Provide the [X, Y] coordinate of the cell's center where the given text is located.  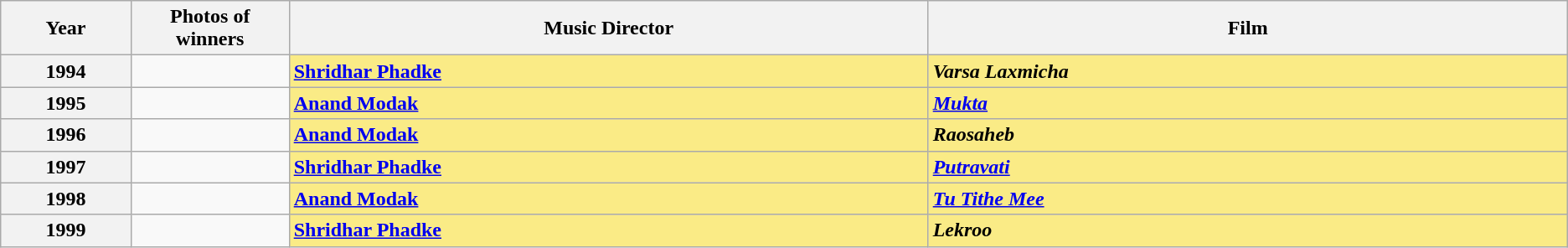
Lekroo [1248, 230]
Film [1248, 28]
Music Director [608, 28]
1998 [66, 199]
Varsa Laxmicha [1248, 71]
Photos of winners [209, 28]
1995 [66, 103]
Mukta [1248, 103]
Tu Tithe Mee [1248, 199]
1994 [66, 71]
1996 [66, 135]
Putravati [1248, 167]
Year [66, 28]
1999 [66, 230]
Raosaheb [1248, 135]
1997 [66, 167]
